Return the [X, Y] coordinate for the center point of the cell that contains the specified text.  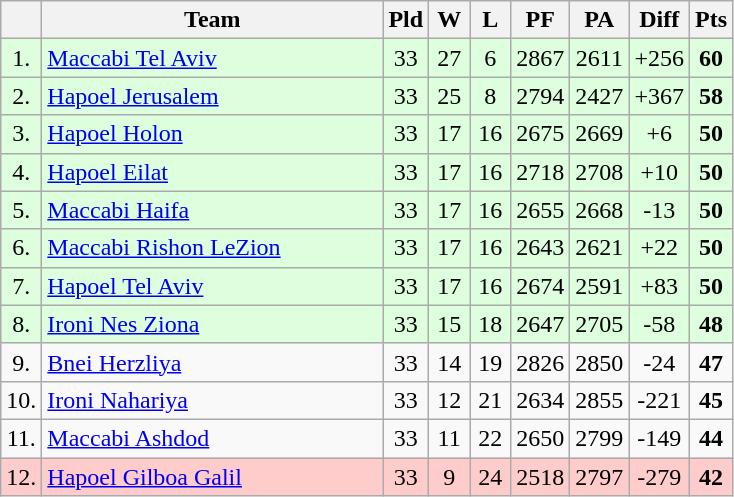
2675 [540, 134]
+83 [660, 286]
9 [450, 477]
+256 [660, 58]
2674 [540, 286]
11. [22, 438]
58 [710, 96]
Hapoel Eilat [212, 172]
8 [490, 96]
2647 [540, 324]
Ironi Nes Ziona [212, 324]
25 [450, 96]
PA [600, 20]
2. [22, 96]
Maccabi Ashdod [212, 438]
Hapoel Gilboa Galil [212, 477]
22 [490, 438]
3. [22, 134]
-58 [660, 324]
4. [22, 172]
Ironi Nahariya [212, 400]
W [450, 20]
2655 [540, 210]
19 [490, 362]
14 [450, 362]
2705 [600, 324]
Maccabi Tel Aviv [212, 58]
+22 [660, 248]
21 [490, 400]
Pts [710, 20]
2427 [600, 96]
Team [212, 20]
PF [540, 20]
Hapoel Holon [212, 134]
2826 [540, 362]
Maccabi Rishon LeZion [212, 248]
+10 [660, 172]
-221 [660, 400]
2867 [540, 58]
15 [450, 324]
2794 [540, 96]
2850 [600, 362]
44 [710, 438]
48 [710, 324]
2518 [540, 477]
10. [22, 400]
+367 [660, 96]
5. [22, 210]
2669 [600, 134]
12. [22, 477]
2591 [600, 286]
2708 [600, 172]
2855 [600, 400]
Hapoel Jerusalem [212, 96]
7. [22, 286]
2643 [540, 248]
2718 [540, 172]
-149 [660, 438]
8. [22, 324]
+6 [660, 134]
-13 [660, 210]
24 [490, 477]
27 [450, 58]
45 [710, 400]
2797 [600, 477]
2668 [600, 210]
-279 [660, 477]
L [490, 20]
42 [710, 477]
Maccabi Haifa [212, 210]
Bnei Herzliya [212, 362]
Diff [660, 20]
18 [490, 324]
11 [450, 438]
2611 [600, 58]
2621 [600, 248]
Hapoel Tel Aviv [212, 286]
1. [22, 58]
9. [22, 362]
2634 [540, 400]
6. [22, 248]
2799 [600, 438]
12 [450, 400]
6 [490, 58]
47 [710, 362]
60 [710, 58]
2650 [540, 438]
-24 [660, 362]
Pld [406, 20]
